Return (x, y) of the center of cell containing provided text 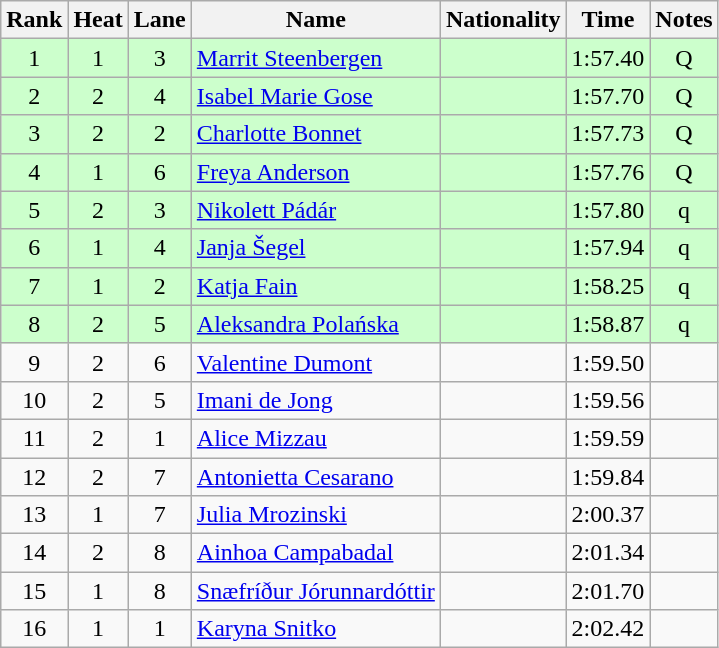
2:02.42 (608, 629)
Karyna Snitko (316, 629)
Charlotte Bonnet (316, 134)
16 (34, 629)
Valentine Dumont (316, 362)
12 (34, 477)
1:59.56 (608, 400)
Nikolett Pádár (316, 210)
9 (34, 362)
1:57.73 (608, 134)
1:57.76 (608, 172)
Snæfríður Jórunnardóttir (316, 591)
Name (316, 20)
1:58.25 (608, 286)
1:59.59 (608, 438)
Imani de Jong (316, 400)
14 (34, 553)
2:01.34 (608, 553)
Isabel Marie Gose (316, 96)
Heat (98, 20)
Freya Anderson (316, 172)
1:57.70 (608, 96)
11 (34, 438)
1:58.87 (608, 324)
10 (34, 400)
13 (34, 515)
Janja Šegel (316, 248)
Aleksandra Polańska (316, 324)
1:57.94 (608, 248)
Antonietta Cesarano (316, 477)
Nationality (503, 20)
Rank (34, 20)
2:01.70 (608, 591)
Time (608, 20)
Lane (160, 20)
1:59.84 (608, 477)
Alice Mizzau (316, 438)
15 (34, 591)
2:00.37 (608, 515)
Katja Fain (316, 286)
Notes (684, 20)
Marrit Steenbergen (316, 58)
1:59.50 (608, 362)
Ainhoa Campabadal (316, 553)
1:57.80 (608, 210)
Julia Mrozinski (316, 515)
1:57.40 (608, 58)
